Locate the cell with the specified text and output its [X, Y] center coordinate. 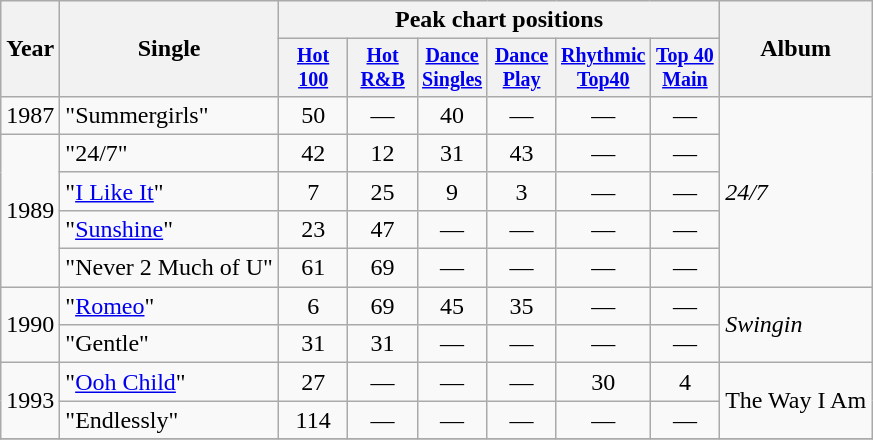
"Ooh Child" [170, 382]
61 [312, 268]
9 [452, 191]
114 [312, 420]
50 [312, 115]
RhythmicTop40 [603, 68]
4 [684, 382]
Single [170, 49]
35 [522, 306]
25 [382, 191]
"Romeo" [170, 306]
7 [312, 191]
"Gentle" [170, 344]
6 [312, 306]
"I Like It" [170, 191]
Peak chart positions [498, 20]
1987 [30, 115]
The Way I Am [796, 401]
1993 [30, 401]
DanceSingles [452, 68]
Year [30, 49]
Top 40Main [684, 68]
47 [382, 229]
3 [522, 191]
"Summergirls" [170, 115]
"Sunshine" [170, 229]
Swingin [796, 325]
27 [312, 382]
45 [452, 306]
"24/7" [170, 153]
24/7 [796, 191]
43 [522, 153]
1990 [30, 325]
HotR&B [382, 68]
Album [796, 49]
"Endlessly" [170, 420]
30 [603, 382]
12 [382, 153]
"Never 2 Much of U" [170, 268]
23 [312, 229]
1989 [30, 210]
DancePlay [522, 68]
42 [312, 153]
Hot100 [312, 68]
40 [452, 115]
